Extract the [X, Y] coordinate from the center of the cell holding the provided text.  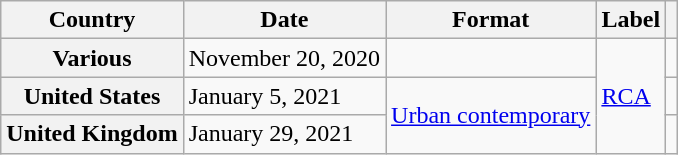
United Kingdom [92, 134]
Format [491, 20]
January 5, 2021 [284, 96]
Various [92, 58]
January 29, 2021 [284, 134]
United States [92, 96]
Label [631, 20]
Country [92, 20]
Date [284, 20]
RCA [631, 96]
November 20, 2020 [284, 58]
Urban contemporary [491, 115]
